Determine the (X, Y) coordinate at the center of the cell enclosing the given text.  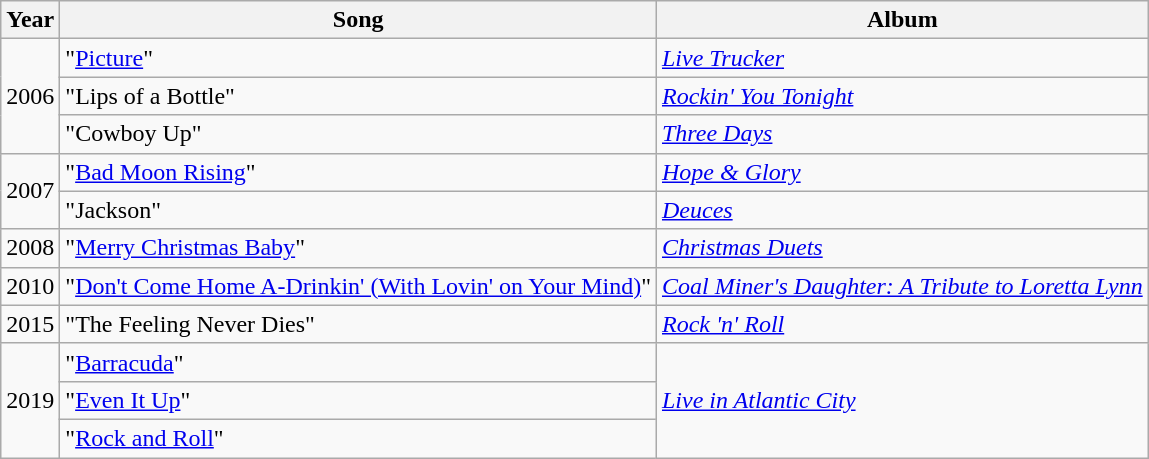
"Merry Christmas Baby" (358, 248)
2007 (30, 191)
Christmas Duets (902, 248)
2019 (30, 400)
2010 (30, 286)
Live Trucker (902, 58)
Rockin' You Tonight (902, 96)
Three Days (902, 134)
"Don't Come Home A-Drinkin' (With Lovin' on Your Mind)" (358, 286)
Song (358, 20)
"Cowboy Up" (358, 134)
"Rock and Roll" (358, 438)
"Bad Moon Rising" (358, 172)
Deuces (902, 210)
Album (902, 20)
Year (30, 20)
"Barracuda" (358, 362)
Coal Miner's Daughter: A Tribute to Loretta Lynn (902, 286)
Live in Atlantic City (902, 400)
Rock 'n' Roll (902, 324)
"The Feeling Never Dies" (358, 324)
2008 (30, 248)
2015 (30, 324)
"Jackson" (358, 210)
"Even It Up" (358, 400)
2006 (30, 96)
Hope & Glory (902, 172)
"Lips of a Bottle" (358, 96)
"Picture" (358, 58)
